Identify which cell holds the provided text, then report its [X, Y] central coordinate. 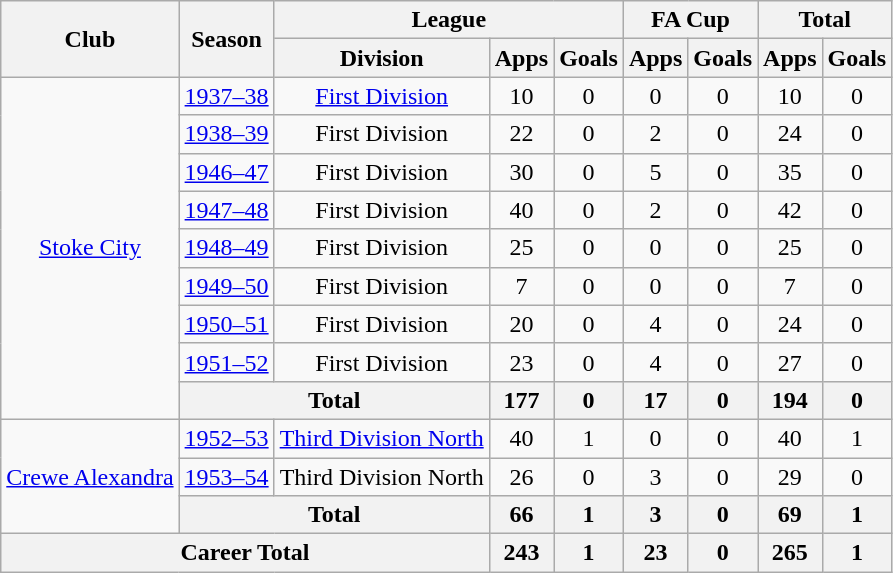
FA Cup [690, 20]
27 [790, 362]
29 [790, 477]
243 [521, 553]
35 [790, 172]
1952–53 [226, 438]
1946–47 [226, 172]
1951–52 [226, 362]
265 [790, 553]
17 [655, 400]
69 [790, 515]
22 [521, 134]
26 [521, 477]
1950–51 [226, 324]
1937–38 [226, 96]
Club [90, 39]
20 [521, 324]
Division [382, 58]
42 [790, 210]
30 [521, 172]
1949–50 [226, 286]
Stoke City [90, 248]
1947–48 [226, 210]
1953–54 [226, 477]
Career Total [245, 553]
League [448, 20]
5 [655, 172]
Season [226, 39]
1938–39 [226, 134]
1948–49 [226, 248]
Crewe Alexandra [90, 476]
194 [790, 400]
66 [521, 515]
177 [521, 400]
